Extract the (x, y) coordinate from the center of the cell holding the provided text.  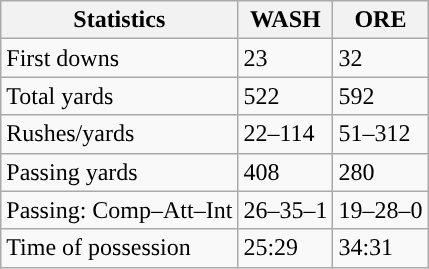
592 (380, 96)
34:31 (380, 248)
522 (286, 96)
280 (380, 172)
32 (380, 58)
Rushes/yards (120, 134)
WASH (286, 20)
Passing: Comp–Att–Int (120, 210)
25:29 (286, 248)
Time of possession (120, 248)
Total yards (120, 96)
23 (286, 58)
22–114 (286, 134)
Passing yards (120, 172)
19–28–0 (380, 210)
Statistics (120, 20)
First downs (120, 58)
ORE (380, 20)
408 (286, 172)
26–35–1 (286, 210)
51–312 (380, 134)
